Extract the [X, Y] coordinate from the center of the cell holding the provided text.  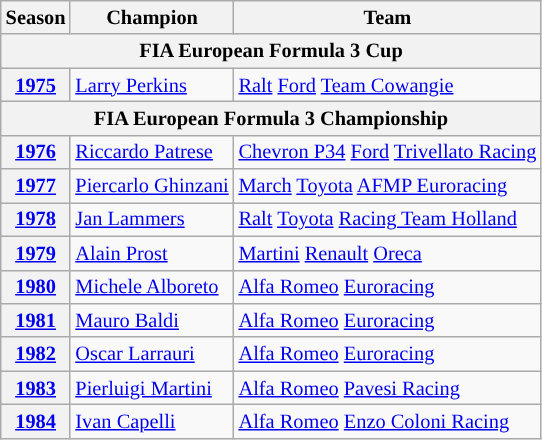
1980 [36, 287]
1981 [36, 320]
Team [388, 17]
1983 [36, 388]
1979 [36, 253]
March Toyota AFMP Euroracing [388, 186]
Champion [152, 17]
1984 [36, 421]
FIA European Formula 3 Cup [271, 51]
Alain Prost [152, 253]
Riccardo Patrese [152, 152]
Ralt Toyota Racing Team Holland [388, 219]
1976 [36, 152]
Ivan Capelli [152, 421]
Michele Alboreto [152, 287]
Alfa Romeo Pavesi Racing [388, 388]
1982 [36, 354]
Chevron P34 Ford Trivellato Racing [388, 152]
1978 [36, 219]
Mauro Baldi [152, 320]
Alfa Romeo Enzo Coloni Racing [388, 421]
Piercarlo Ghinzani [152, 186]
Season [36, 17]
1977 [36, 186]
1975 [36, 85]
Martini Renault Oreca [388, 253]
Oscar Larrauri [152, 354]
Jan Lammers [152, 219]
FIA European Formula 3 Championship [271, 118]
Ralt Ford Team Cowangie [388, 85]
Larry Perkins [152, 85]
Pierluigi Martini [152, 388]
